Extract the [x, y] coordinate from the center of the cell holding the provided text.  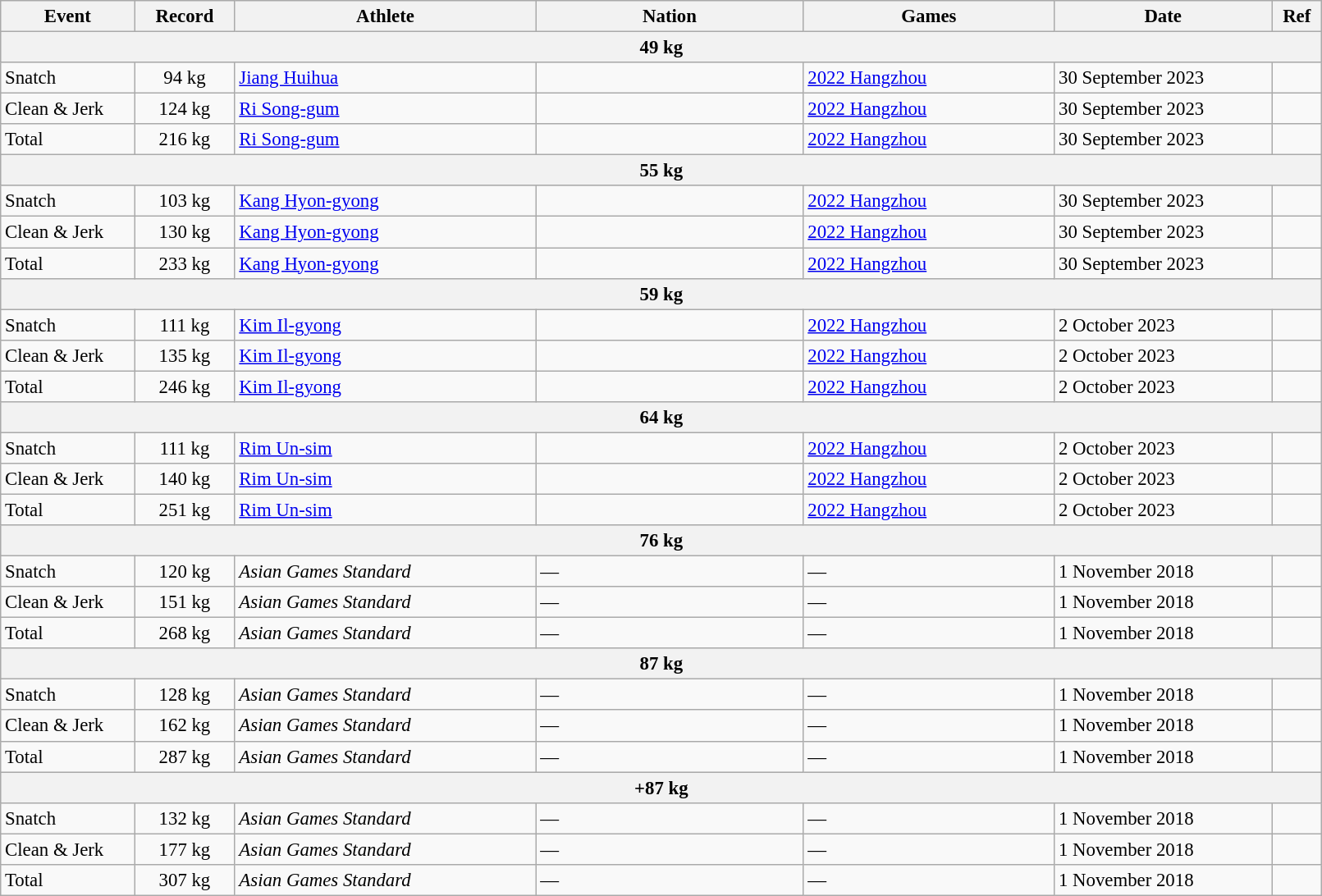
55 kg [661, 171]
130 kg [185, 232]
251 kg [185, 510]
64 kg [661, 418]
128 kg [185, 695]
140 kg [185, 479]
151 kg [185, 602]
268 kg [185, 633]
49 kg [661, 48]
Date [1164, 16]
Athlete [386, 16]
124 kg [185, 109]
Games [929, 16]
94 kg [185, 78]
177 kg [185, 849]
Nation [670, 16]
135 kg [185, 355]
287 kg [185, 757]
216 kg [185, 139]
246 kg [185, 386]
132 kg [185, 818]
103 kg [185, 201]
+87 kg [661, 788]
Event [67, 16]
120 kg [185, 572]
76 kg [661, 541]
Ref [1297, 16]
162 kg [185, 726]
233 kg [185, 263]
59 kg [661, 294]
Jiang Huihua [386, 78]
Record [185, 16]
87 kg [661, 664]
307 kg [185, 880]
